Find where the given text appears and provide that cell's center as (x, y) coordinate. 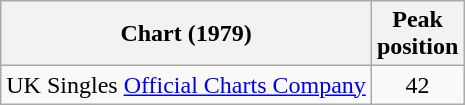
Chart (1979) (186, 34)
UK Singles Official Charts Company (186, 85)
Peakposition (417, 34)
42 (417, 85)
